Capture the cell that displays the provided text and extract its [x, y] central coordinate. 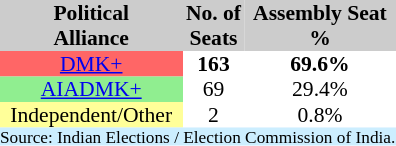
Independent/Other [91, 115]
Assembly Seat% [320, 26]
2 [213, 115]
Source: Indian Elections / Election Commission of India. [198, 137]
0.8% [320, 115]
PoliticalAlliance [91, 26]
AIADMK+ [91, 89]
163 [213, 64]
29.4% [320, 89]
No. ofSeats [213, 26]
DMK+ [91, 64]
69.6% [320, 64]
69 [213, 89]
